Output the (x, y) coordinate of the center of the cell containing the given text.  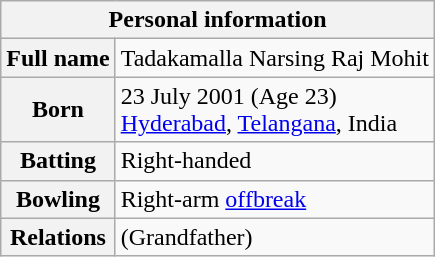
Full name (58, 58)
Personal information (218, 20)
Born (58, 110)
Tadakamalla Narsing Raj Mohit (274, 58)
Right-handed (274, 161)
Bowling (58, 199)
Right-arm offbreak (274, 199)
Relations (58, 237)
Batting (58, 161)
23 July 2001 (Age 23)Hyderabad, Telangana, India (274, 110)
(Grandfather) (274, 237)
